For the text-containing cell, return its midpoint in (x, y) coordinate format. 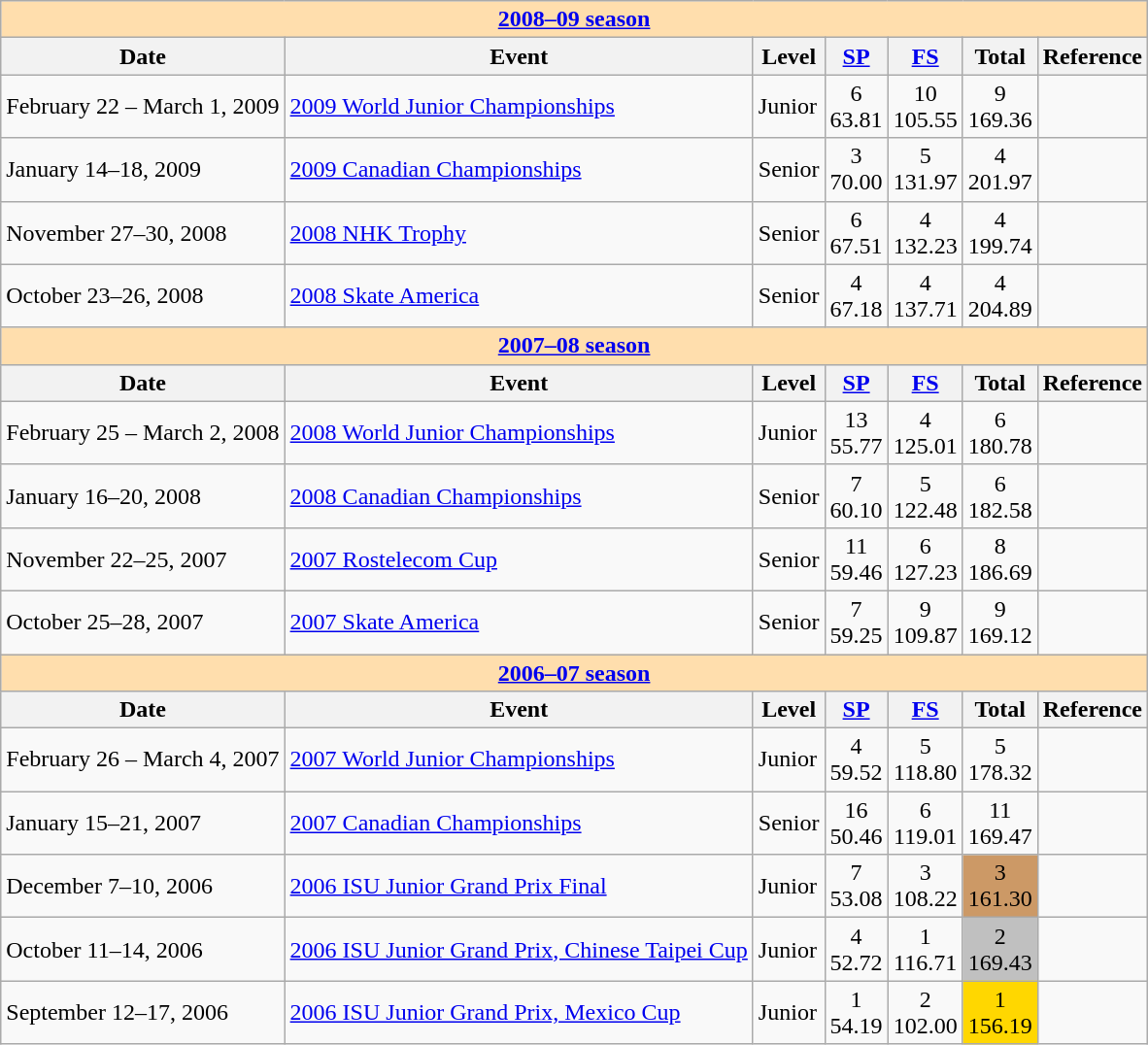
2 169.43 (1000, 950)
November 22–25, 2007 (143, 559)
2008 NHK Trophy (519, 233)
2006 ISU Junior Grand Prix Final (519, 886)
6 67.51 (857, 233)
3 70.00 (857, 169)
2007 Canadian Championships (519, 824)
November 27–30, 2008 (143, 233)
January 15–21, 2007 (143, 824)
13 55.77 (857, 433)
4 132.23 (925, 233)
6 180.78 (1000, 433)
11 169.47 (1000, 824)
1 156.19 (1000, 1012)
4 204.89 (1000, 295)
5 131.97 (925, 169)
2008 Canadian Championships (519, 495)
February 25 – March 2, 2008 (143, 433)
3 161.30 (1000, 886)
10 105.55 (925, 107)
1 54.19 (857, 1012)
5 178.32 (1000, 759)
5 122.48 (925, 495)
7 59.25 (857, 622)
4 67.18 (857, 295)
6 119.01 (925, 824)
6 63.81 (857, 107)
16 50.46 (857, 824)
2007 Skate America (519, 622)
6 127.23 (925, 559)
January 14–18, 2009 (143, 169)
2008–09 season (575, 19)
4 199.74 (1000, 233)
3 108.22 (925, 886)
4 59.52 (857, 759)
5 118.80 (925, 759)
February 26 – March 4, 2007 (143, 759)
October 23–26, 2008 (143, 295)
4 52.72 (857, 950)
2009 Canadian Championships (519, 169)
11 59.46 (857, 559)
September 12–17, 2006 (143, 1012)
4 201.97 (1000, 169)
2008 Skate America (519, 295)
7 53.08 (857, 886)
9 169.12 (1000, 622)
9 169.36 (1000, 107)
8 186.69 (1000, 559)
2 102.00 (925, 1012)
2009 World Junior Championships (519, 107)
2008 World Junior Championships (519, 433)
2006–07 season (575, 673)
1 116.71 (925, 950)
2007 World Junior Championships (519, 759)
December 7–10, 2006 (143, 886)
2006 ISU Junior Grand Prix, Chinese Taipei Cup (519, 950)
7 60.10 (857, 495)
2007–08 season (575, 346)
October 25–28, 2007 (143, 622)
9 109.87 (925, 622)
February 22 – March 1, 2009 (143, 107)
6 182.58 (1000, 495)
2007 Rostelecom Cup (519, 559)
October 11–14, 2006 (143, 950)
4 137.71 (925, 295)
January 16–20, 2008 (143, 495)
2006 ISU Junior Grand Prix, Mexico Cup (519, 1012)
4 125.01 (925, 433)
